Find where the given text appears and provide that cell's center as (X, Y) coordinate. 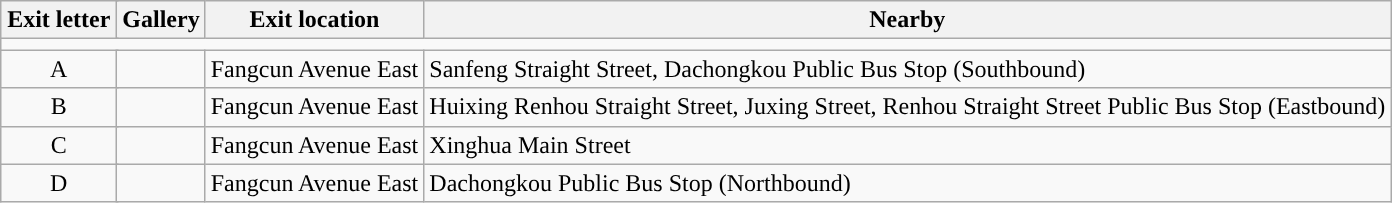
D (59, 183)
Sanfeng Straight Street, Dachongkou Public Bus Stop (Southbound) (908, 69)
Gallery (161, 20)
Huixing Renhou Straight Street, Juxing Street, Renhou Straight Street Public Bus Stop (Eastbound) (908, 107)
Exit letter (59, 20)
Xinghua Main Street (908, 145)
B (59, 107)
Nearby (908, 20)
A (59, 69)
C (59, 145)
Exit location (314, 20)
Dachongkou Public Bus Stop (Northbound) (908, 183)
